Capture the cell that displays the provided text and extract its (x, y) central coordinate. 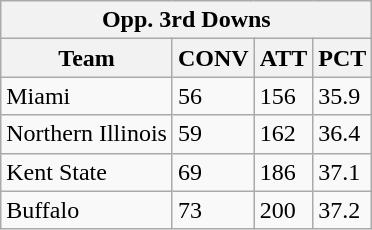
Northern Illinois (87, 134)
37.2 (342, 210)
156 (284, 96)
69 (213, 172)
ATT (284, 58)
36.4 (342, 134)
37.1 (342, 172)
Opp. 3rd Downs (186, 20)
73 (213, 210)
200 (284, 210)
PCT (342, 58)
59 (213, 134)
186 (284, 172)
35.9 (342, 96)
Team (87, 58)
Miami (87, 96)
Buffalo (87, 210)
CONV (213, 58)
162 (284, 134)
Kent State (87, 172)
56 (213, 96)
